Determine the [X, Y] coordinate at the center of the cell enclosing the given text.  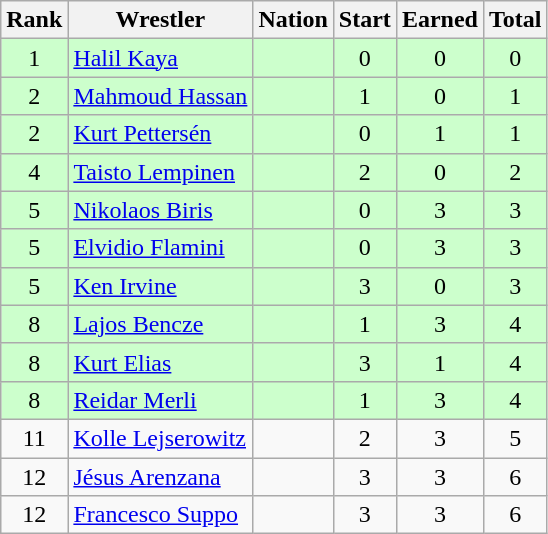
Rank [34, 20]
Halil Kaya [160, 58]
11 [34, 438]
Total [515, 20]
Nation [293, 20]
Kurt Elias [160, 362]
Start [364, 20]
Reidar Merli [160, 400]
Lajos Bencze [160, 324]
Nikolaos Biris [160, 210]
Elvidio Flamini [160, 248]
Kolle Lejserowitz [160, 438]
Ken Irvine [160, 286]
Kurt Pettersén [160, 134]
Taisto Lempinen [160, 172]
Mahmoud Hassan [160, 96]
Earned [440, 20]
Jésus Arenzana [160, 477]
Wrestler [160, 20]
Francesco Suppo [160, 515]
